Capture the cell that displays the provided text and extract its (x, y) central coordinate. 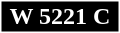
W 5221 C (60, 17)
